Return (X, Y) of the center of cell containing provided text 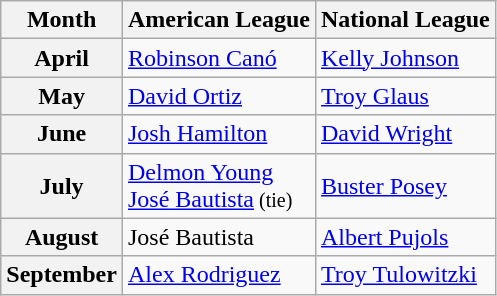
June (62, 134)
Troy Tulowitzki (405, 275)
Albert Pujols (405, 237)
American League (218, 20)
July (62, 186)
Alex Rodriguez (218, 275)
David Ortiz (218, 96)
José Bautista (218, 237)
August (62, 237)
Delmon YoungJosé Bautista (tie) (218, 186)
May (62, 96)
Month (62, 20)
Robinson Canó (218, 58)
Buster Posey (405, 186)
Josh Hamilton (218, 134)
National League (405, 20)
David Wright (405, 134)
April (62, 58)
September (62, 275)
Troy Glaus (405, 96)
Kelly Johnson (405, 58)
